Detect which cell encompasses the target text, then output its (x, y) center coordinate. 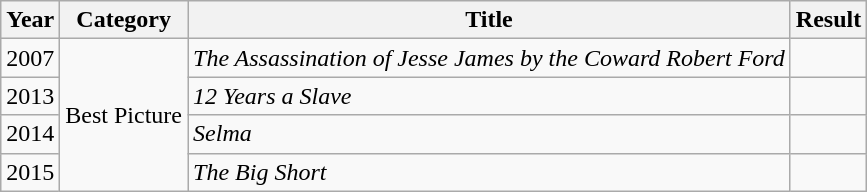
The Assassination of Jesse James by the Coward Robert Ford (490, 58)
12 Years a Slave (490, 96)
2014 (30, 134)
Selma (490, 134)
Result (828, 20)
Year (30, 20)
2007 (30, 58)
2013 (30, 96)
Title (490, 20)
Category (124, 20)
2015 (30, 172)
Best Picture (124, 115)
The Big Short (490, 172)
